From the cell containing the given text, extract its center point as (x, y) coordinate. 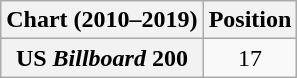
Chart (2010–2019) (102, 20)
Position (250, 20)
US Billboard 200 (102, 58)
17 (250, 58)
